Identify which cell holds the provided text, then report its (x, y) central coordinate. 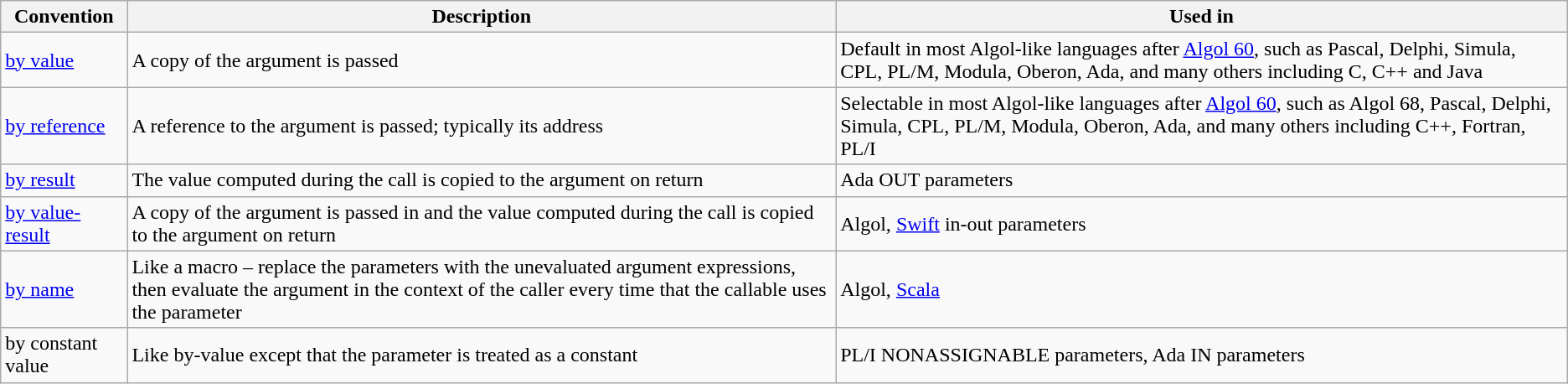
A reference to the argument is passed; typically its address (482, 126)
Algol, Scala (1202, 289)
A copy of the argument is passed in and the value computed during the call is copied to the argument on return (482, 223)
The value computed during the call is copied to the argument on return (482, 180)
Algol, Swift in-out parameters (1202, 223)
PL/I NONASSIGNABLE parameters, Ada IN parameters (1202, 355)
A copy of the argument is passed (482, 60)
Convention (64, 17)
by result (64, 180)
Ada OUT parameters (1202, 180)
by value (64, 60)
Like by-value except that the parameter is treated as a constant (482, 355)
Description (482, 17)
by constant value (64, 355)
by reference (64, 126)
Used in (1202, 17)
by name (64, 289)
by value-result (64, 223)
